Scan for the cell matching the given text and deliver its (X, Y) coordinate at center. 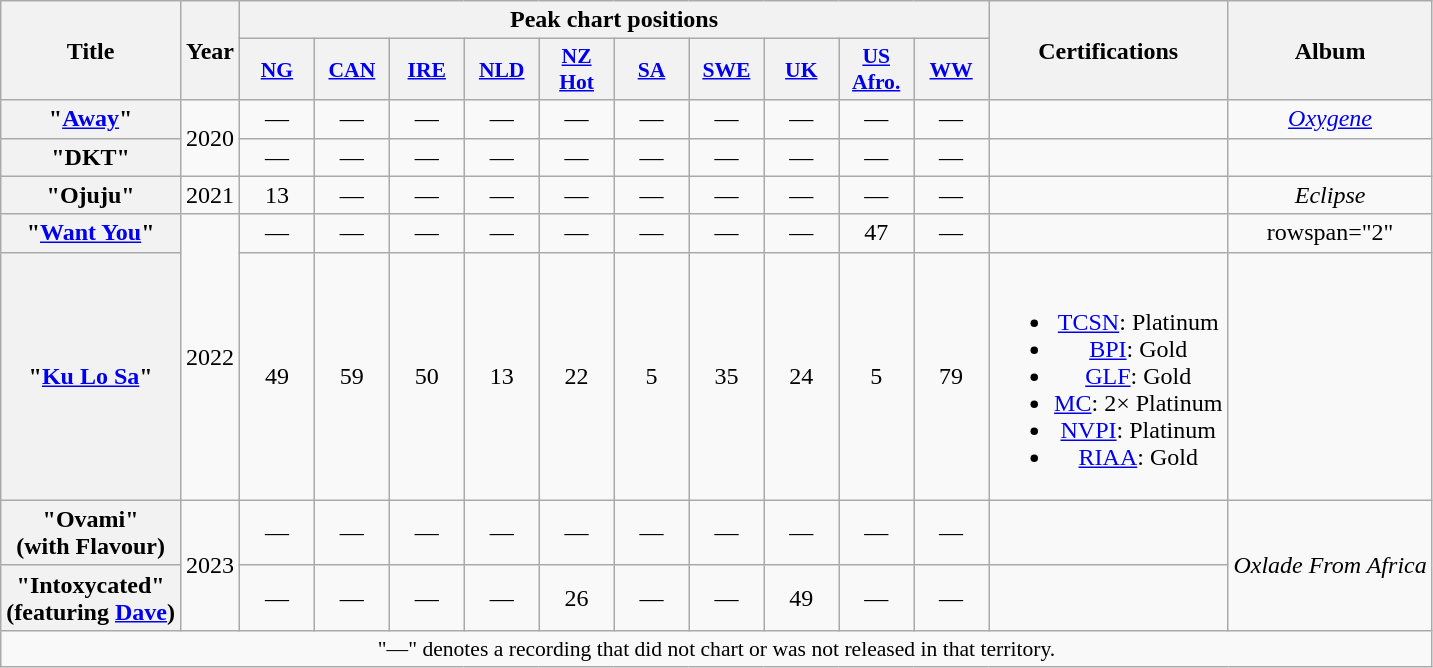
WW (952, 70)
SA (652, 70)
2021 (210, 195)
CAN (352, 70)
NLD (502, 70)
Oxygene (1330, 119)
Peak chart positions (614, 20)
UK (802, 70)
35 (726, 376)
26 (576, 598)
47 (876, 233)
2022 (210, 357)
SWE (726, 70)
"—" denotes a recording that did not chart or was not released in that territory. (716, 648)
2020 (210, 138)
79 (952, 376)
USAfro. (876, 70)
50 (426, 376)
Eclipse (1330, 195)
NG (278, 70)
"DKT" (91, 157)
Album (1330, 50)
Title (91, 50)
rowspan="2" (1330, 233)
24 (802, 376)
Certifications (1108, 50)
Oxlade From Africa (1330, 565)
"Away" (91, 119)
"Intoxycated"(featuring Dave) (91, 598)
Year (210, 50)
22 (576, 376)
"Ovami"(with Flavour) (91, 532)
"Ku Lo Sa" (91, 376)
TCSN: PlatinumBPI: GoldGLF: GoldMC: 2× PlatinumNVPI: PlatinumRIAA: Gold (1108, 376)
2023 (210, 565)
NZHot (576, 70)
"Ojuju" (91, 195)
IRE (426, 70)
59 (352, 376)
"Want You" (91, 233)
